Capture the cell that displays the provided text and extract its [X, Y] central coordinate. 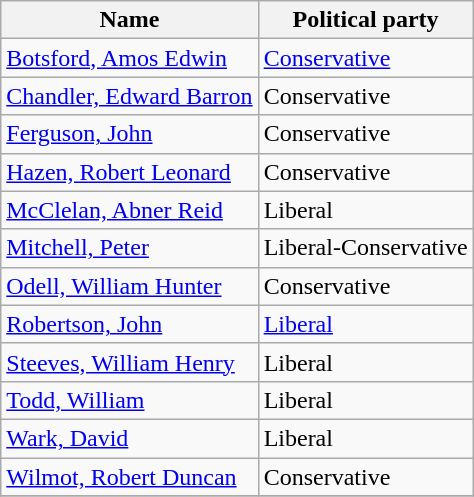
Name [130, 20]
Wark, David [130, 438]
Wilmot, Robert Duncan [130, 477]
Ferguson, John [130, 134]
Political party [366, 20]
Odell, William Hunter [130, 286]
McClelan, Abner Reid [130, 210]
Hazen, Robert Leonard [130, 172]
Liberal-Conservative [366, 248]
Mitchell, Peter [130, 248]
Botsford, Amos Edwin [130, 58]
Robertson, John [130, 324]
Steeves, William Henry [130, 362]
Todd, William [130, 400]
Chandler, Edward Barron [130, 96]
